Scan for the cell matching the given text and deliver its [x, y] coordinate at center. 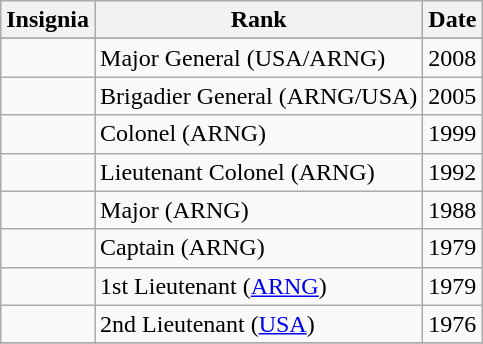
Lieutenant Colonel (ARNG) [259, 172]
Major General (USA/ARNG) [259, 58]
Captain (ARNG) [259, 248]
1st Lieutenant (ARNG) [259, 286]
1999 [452, 134]
Date [452, 20]
1992 [452, 172]
Major (ARNG) [259, 210]
2008 [452, 58]
2nd Lieutenant (USA) [259, 324]
Colonel (ARNG) [259, 134]
2005 [452, 96]
Rank [259, 20]
1976 [452, 324]
Insignia [48, 20]
Brigadier General (ARNG/USA) [259, 96]
1988 [452, 210]
